Search for the cell housing the specified text and yield its (x, y) center coordinate. 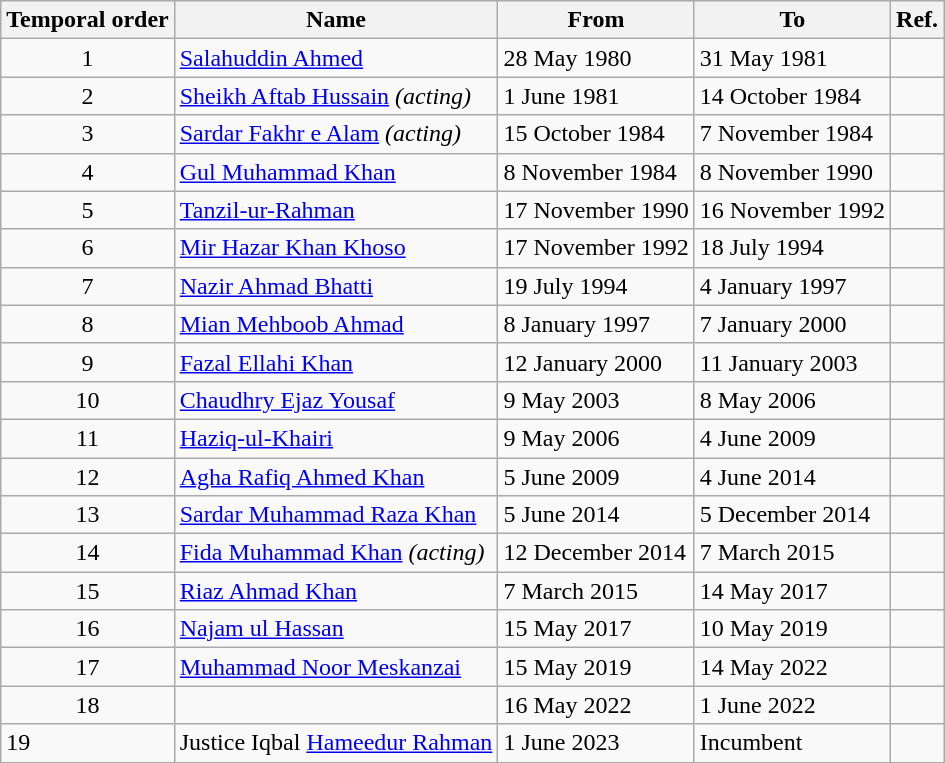
17 November 1990 (596, 210)
Sardar Fakhr e Alam (acting) (336, 134)
Sardar Muhammad Raza Khan (336, 515)
16 November 1992 (792, 210)
8 January 1997 (596, 324)
12 January 2000 (596, 362)
5 June 2014 (596, 515)
From (596, 20)
8 November 1984 (596, 172)
4 June 2009 (792, 438)
2 (88, 96)
Justice Iqbal Hameedur Rahman (336, 743)
9 (88, 362)
16 May 2022 (596, 705)
Name (336, 20)
28 May 1980 (596, 58)
Temporal order (88, 20)
1 June 1981 (596, 96)
Gul Muhammad Khan (336, 172)
14 May 2017 (792, 591)
Muhammad Noor Meskanzai (336, 667)
14 May 2022 (792, 667)
Mir Hazar Khan Khoso (336, 248)
5 June 2009 (596, 477)
4 January 1997 (792, 286)
Chaudhry Ejaz Yousaf (336, 400)
11 January 2003 (792, 362)
1 June 2022 (792, 705)
5 (88, 210)
13 (88, 515)
Nazir Ahmad Bhatti (336, 286)
Ref. (918, 20)
14 October 1984 (792, 96)
1 (88, 58)
1 June 2023 (596, 743)
To (792, 20)
18 July 1994 (792, 248)
8 November 1990 (792, 172)
3 (88, 134)
6 (88, 248)
9 May 2006 (596, 438)
Tanzil-ur-Rahman (336, 210)
17 (88, 667)
Agha Rafiq Ahmed Khan (336, 477)
Incumbent (792, 743)
8 May 2006 (792, 400)
10 May 2019 (792, 629)
16 (88, 629)
15 October 1984 (596, 134)
Fazal Ellahi Khan (336, 362)
7 January 2000 (792, 324)
10 (88, 400)
9 May 2003 (596, 400)
12 December 2014 (596, 553)
19 July 1994 (596, 286)
Najam ul Hassan (336, 629)
19 (88, 743)
31 May 1981 (792, 58)
17 November 1992 (596, 248)
11 (88, 438)
12 (88, 477)
Salahuddin Ahmed (336, 58)
15 May 2019 (596, 667)
14 (88, 553)
7 (88, 286)
Riaz Ahmad Khan (336, 591)
8 (88, 324)
Sheikh Aftab Hussain (acting) (336, 96)
4 (88, 172)
Mian Mehboob Ahmad (336, 324)
Fida Muhammad Khan (acting) (336, 553)
15 (88, 591)
4 June 2014 (792, 477)
18 (88, 705)
7 November 1984 (792, 134)
5 December 2014 (792, 515)
Haziq-ul-Khairi (336, 438)
15 May 2017 (596, 629)
